Determine the (X, Y) coordinate at the center of the cell enclosing the given text.  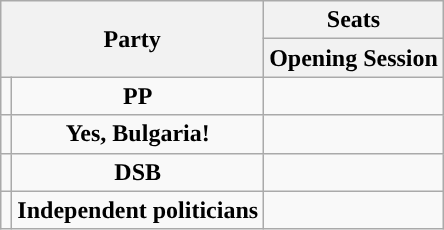
Seats (354, 20)
Party (132, 39)
Opening Session (354, 58)
Independent politicians (138, 210)
Yes, Bulgaria! (138, 134)
DSB (138, 172)
PP (138, 96)
